Return (X, Y) of the center of cell containing provided text 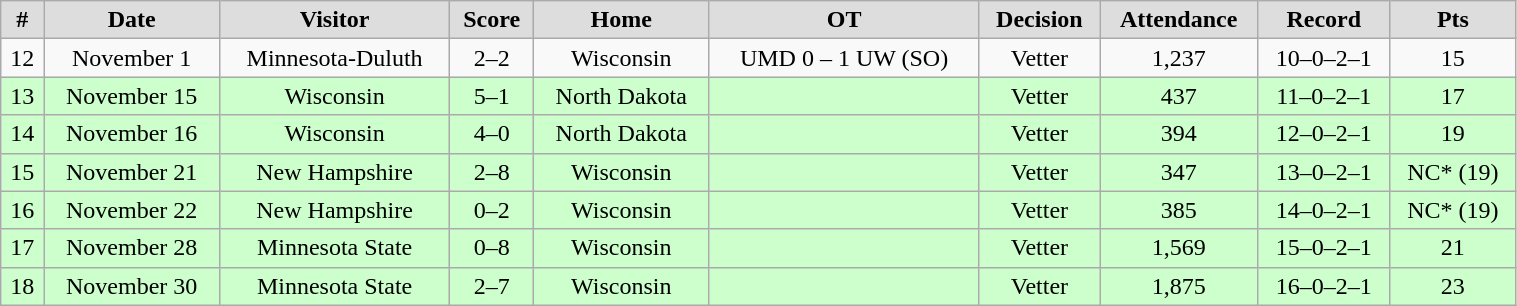
14–0–2–1 (1324, 210)
1,569 (1179, 248)
12 (22, 58)
Decision (1039, 20)
19 (1453, 134)
0–2 (492, 210)
Attendance (1179, 20)
1,237 (1179, 58)
347 (1179, 172)
Record (1324, 20)
November 16 (132, 134)
November 15 (132, 96)
4–0 (492, 134)
Home (622, 20)
November 28 (132, 248)
November 1 (132, 58)
November 30 (132, 286)
13–0–2–1 (1324, 172)
November 21 (132, 172)
14 (22, 134)
16–0–2–1 (1324, 286)
OT (844, 20)
1,875 (1179, 286)
2–2 (492, 58)
5–1 (492, 96)
Visitor (334, 20)
Minnesota-Duluth (334, 58)
13 (22, 96)
23 (1453, 286)
2–8 (492, 172)
12–0–2–1 (1324, 134)
Date (132, 20)
385 (1179, 210)
16 (22, 210)
15–0–2–1 (1324, 248)
11–0–2–1 (1324, 96)
10–0–2–1 (1324, 58)
# (22, 20)
UMD 0 – 1 UW (SO) (844, 58)
2–7 (492, 286)
0–8 (492, 248)
Pts (1453, 20)
437 (1179, 96)
21 (1453, 248)
Score (492, 20)
18 (22, 286)
November 22 (132, 210)
394 (1179, 134)
